From the cell containing the given text, extract its center point as (x, y) coordinate. 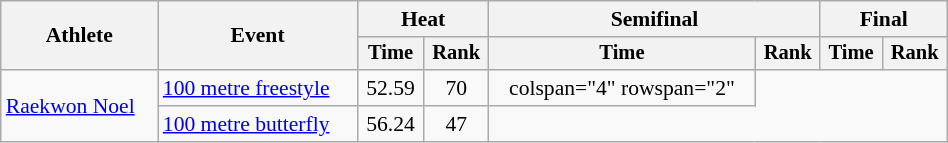
100 metre freestyle (258, 88)
56.24 (390, 124)
Athlete (80, 36)
colspan="4" rowspan="2" (622, 88)
Event (258, 36)
Final (884, 19)
Raekwon Noel (80, 106)
52.59 (390, 88)
47 (456, 124)
Semifinal (654, 19)
70 (456, 88)
100 metre butterfly (258, 124)
Heat (422, 19)
